Detect which cell encompasses the target text, then output its (x, y) center coordinate. 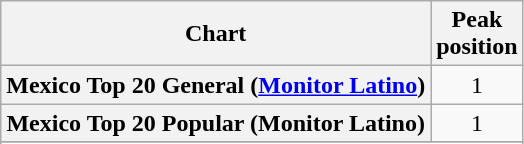
Peakposition (477, 34)
Chart (216, 34)
Mexico Top 20 Popular (Monitor Latino) (216, 123)
Mexico Top 20 General (Monitor Latino) (216, 85)
